Scan for the cell matching the given text and deliver its (X, Y) coordinate at center. 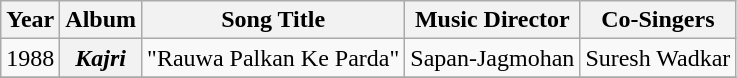
Suresh Wadkar (658, 58)
Kajri (101, 58)
Year (30, 20)
"Rauwa Palkan Ke Parda" (274, 58)
Song Title (274, 20)
Sapan-Jagmohan (492, 58)
Album (101, 20)
1988 (30, 58)
Music Director (492, 20)
Co-Singers (658, 20)
